Return the (X, Y) coordinate for the center point of the cell that contains the specified text.  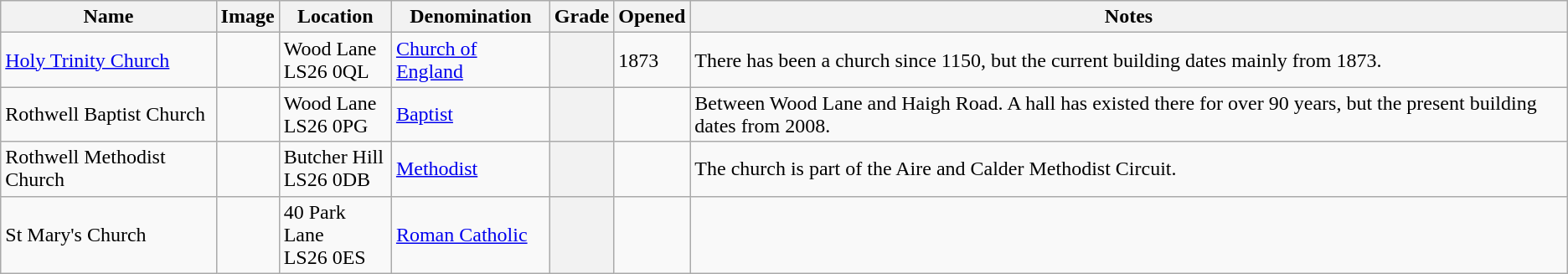
Denomination (471, 17)
Image (248, 17)
Rothwell Baptist Church (109, 114)
Wood LaneLS26 0PG (335, 114)
Opened (652, 17)
Location (335, 17)
Butcher HillLS26 0DB (335, 169)
Church of England (471, 60)
1873 (652, 60)
Rothwell Methodist Church (109, 169)
Roman Catholic (471, 235)
40 Park LaneLS26 0ES (335, 235)
Between Wood Lane and Haigh Road. A hall has existed there for over 90 years, but the present building dates from 2008. (1129, 114)
Notes (1129, 17)
Wood LaneLS26 0QL (335, 60)
There has been a church since 1150, but the current building dates mainly from 1873. (1129, 60)
Baptist (471, 114)
Grade (581, 17)
Holy Trinity Church (109, 60)
Methodist (471, 169)
Name (109, 17)
The church is part of the Aire and Calder Methodist Circuit. (1129, 169)
St Mary's Church (109, 235)
